Extract the [X, Y] coordinate from the center of the cell holding the provided text.  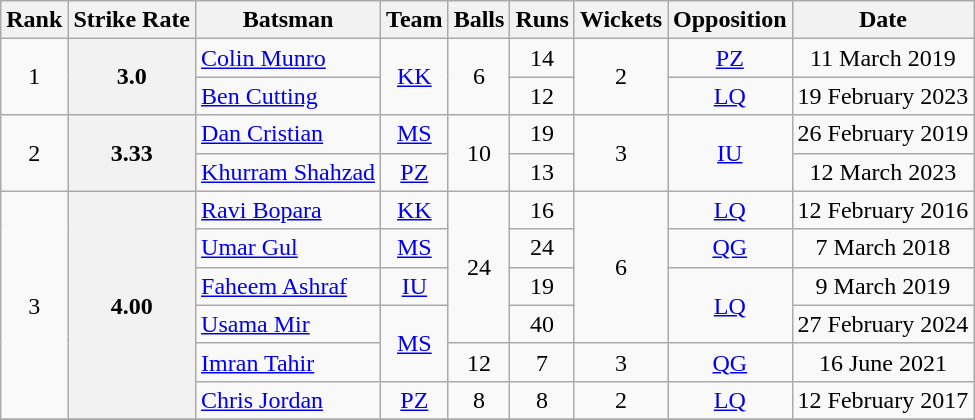
Opposition [730, 20]
Strike Rate [132, 20]
26 February 2019 [883, 134]
Ben Cutting [288, 96]
Wickets [620, 20]
14 [542, 58]
Colin Munro [288, 58]
Runs [542, 20]
9 March 2019 [883, 286]
Dan Cristian [288, 134]
Rank [34, 20]
3.0 [132, 77]
Faheem Ashraf [288, 286]
Khurram Shahzad [288, 172]
7 March 2018 [883, 248]
16 June 2021 [883, 362]
12 February 2017 [883, 400]
4.00 [132, 305]
Date [883, 20]
Chris Jordan [288, 400]
12 February 2016 [883, 210]
10 [479, 153]
Team [415, 20]
Balls [479, 20]
27 February 2024 [883, 324]
Ravi Bopara [288, 210]
1 [34, 77]
13 [542, 172]
Batsman [288, 20]
12 March 2023 [883, 172]
7 [542, 362]
Umar Gul [288, 248]
3.33 [132, 153]
16 [542, 210]
11 March 2019 [883, 58]
Usama Mir [288, 324]
Imran Tahir [288, 362]
19 February 2023 [883, 96]
40 [542, 324]
